Find where the given text appears and provide that cell's center as (x, y) coordinate. 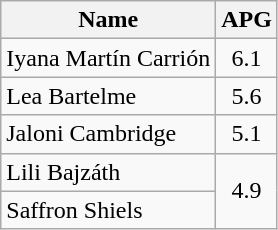
Jaloni Cambridge (108, 134)
APG (247, 20)
Name (108, 20)
6.1 (247, 58)
Saffron Shiels (108, 210)
5.6 (247, 96)
Lea Bartelme (108, 96)
5.1 (247, 134)
4.9 (247, 191)
Lili Bajzáth (108, 172)
Iyana Martín Carrión (108, 58)
